Determine the [X, Y] coordinate at the center of the cell enclosing the given text.  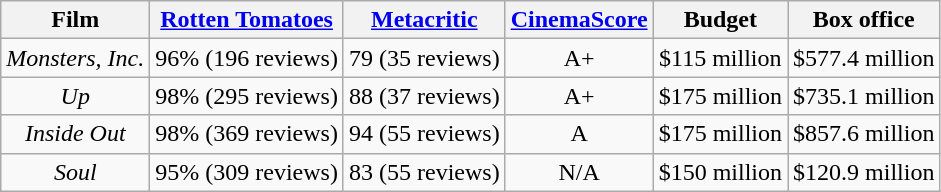
$150 million [720, 172]
$577.4 million [864, 58]
Inside Out [76, 134]
96% (196 reviews) [247, 58]
$120.9 million [864, 172]
Film [76, 20]
Budget [720, 20]
Metacritic [424, 20]
79 (35 reviews) [424, 58]
98% (369 reviews) [247, 134]
Up [76, 96]
Box office [864, 20]
$735.1 million [864, 96]
Monsters, Inc. [76, 58]
$857.6 million [864, 134]
83 (55 reviews) [424, 172]
88 (37 reviews) [424, 96]
Soul [76, 172]
98% (295 reviews) [247, 96]
95% (309 reviews) [247, 172]
$115 million [720, 58]
Rotten Tomatoes [247, 20]
94 (55 reviews) [424, 134]
CinemaScore [579, 20]
N/A [579, 172]
A [579, 134]
